Return the [x, y] coordinate for the center point of the cell that contains the specified text.  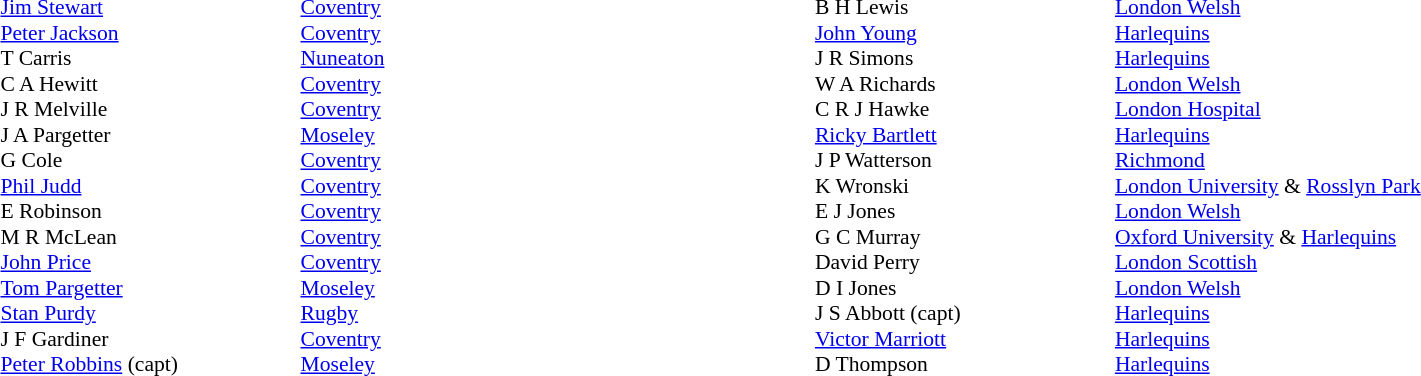
J A Pargetter [150, 135]
K Wronski [965, 186]
W A Richards [965, 84]
Richmond [1268, 161]
Tom Pargetter [150, 288]
E J Jones [965, 211]
Phil Judd [150, 186]
T Carris [150, 59]
John Price [150, 263]
J P Watterson [965, 161]
G C Murray [965, 237]
John Young [965, 33]
London Hospital [1268, 109]
G Cole [150, 161]
Victor Marriott [965, 339]
J R Melville [150, 109]
Peter Jackson [150, 33]
J R Simons [965, 59]
M R McLean [150, 237]
London University & Rosslyn Park [1268, 186]
E Robinson [150, 211]
Oxford University & Harlequins [1268, 237]
D I Jones [965, 288]
C R J Hawke [965, 109]
Rugby [342, 313]
Stan Purdy [150, 313]
London Scottish [1268, 263]
Nuneaton [342, 59]
J S Abbott (capt) [965, 313]
C A Hewitt [150, 84]
J F Gardiner [150, 339]
David Perry [965, 263]
Ricky Bartlett [965, 135]
